Output the [X, Y] coordinate of the center of the cell containing the given text.  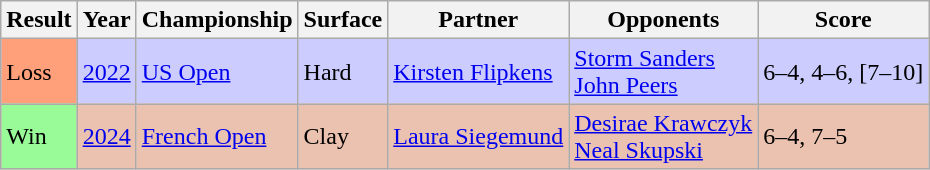
Win [39, 136]
2022 [106, 72]
Desirae Krawczyk Neal Skupski [664, 136]
Clay [343, 136]
Loss [39, 72]
Result [39, 20]
Score [844, 20]
2024 [106, 136]
Partner [478, 20]
Storm Sanders John Peers [664, 72]
Kirsten Flipkens [478, 72]
Year [106, 20]
6–4, 7–5 [844, 136]
Hard [343, 72]
Laura Siegemund [478, 136]
Surface [343, 20]
Championship [217, 20]
US Open [217, 72]
French Open [217, 136]
Opponents [664, 20]
6–4, 4–6, [7–10] [844, 72]
